Identify which cell holds the provided text, then report its (X, Y) central coordinate. 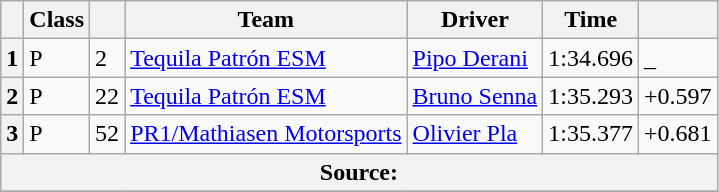
1:35.377 (591, 134)
_ (678, 58)
52 (108, 134)
Bruno Senna (475, 96)
+0.597 (678, 96)
Team (266, 20)
Source: (359, 172)
Time (591, 20)
1:34.696 (591, 58)
22 (108, 96)
PR1/Mathiasen Motorsports (266, 134)
1 (12, 58)
1:35.293 (591, 96)
Class (57, 20)
+0.681 (678, 134)
3 (12, 134)
Driver (475, 20)
Olivier Pla (475, 134)
Pipo Derani (475, 58)
